Detect which cell encompasses the target text, then output its [x, y] center coordinate. 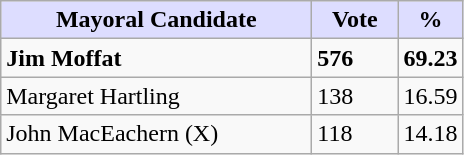
% [430, 20]
Jim Moffat [156, 58]
16.59 [430, 96]
Mayoral Candidate [156, 20]
138 [355, 96]
John MacEachern (X) [156, 134]
14.18 [430, 134]
69.23 [430, 58]
Vote [355, 20]
Margaret Hartling [156, 96]
576 [355, 58]
118 [355, 134]
